Capture the cell that displays the provided text and extract its (X, Y) central coordinate. 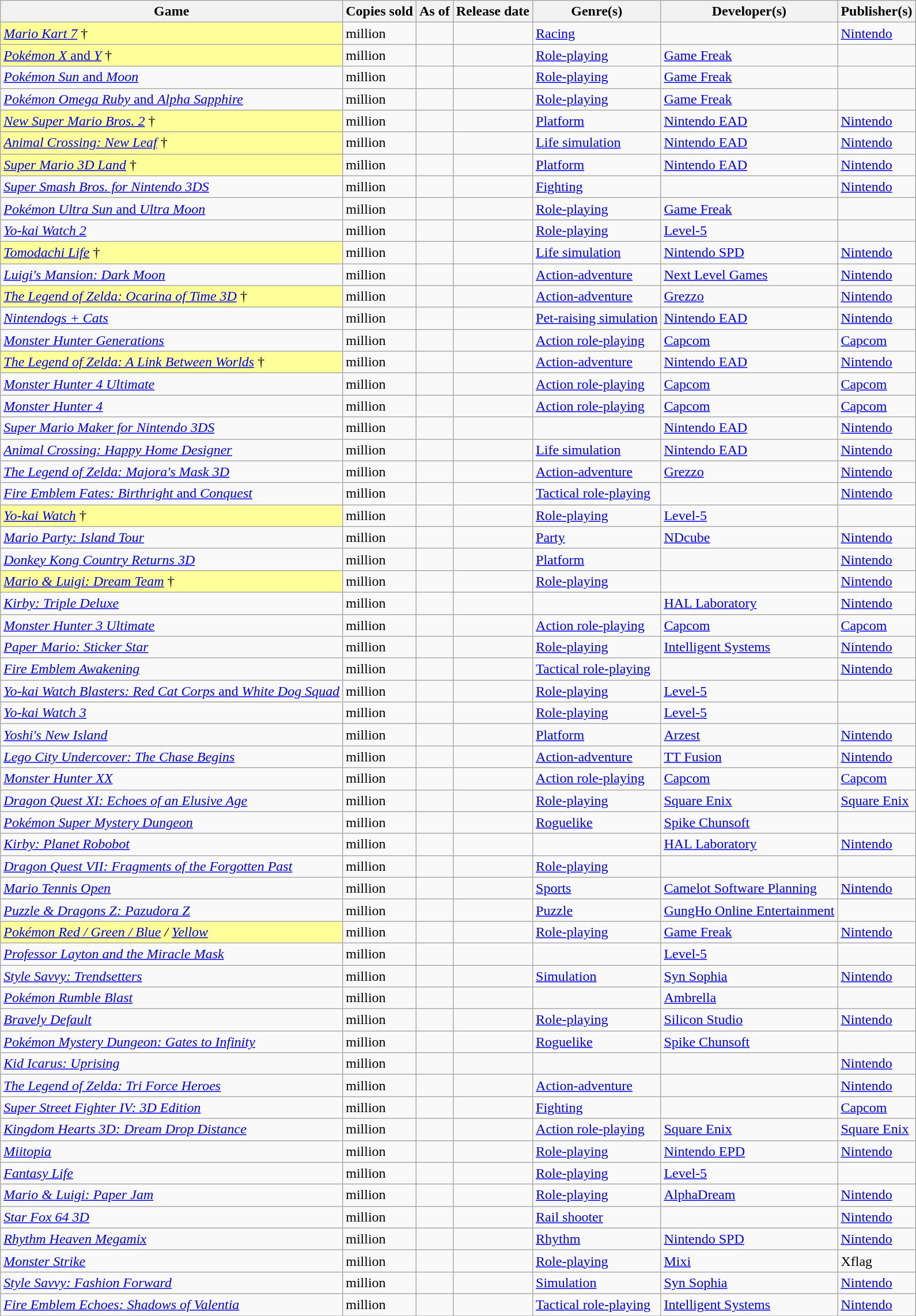
Bravely Default (172, 1020)
Super Mario Maker for Nintendo 3DS (172, 428)
Miitopia (172, 1151)
Monster Hunter 4 Ultimate (172, 384)
The Legend of Zelda: A Link Between Worlds † (172, 362)
Donkey Kong Country Returns 3D (172, 559)
Mario Tennis Open (172, 888)
Puzzle & Dragons Z: Pazudora Z (172, 910)
Racing (597, 33)
Pokémon Omega Ruby and Alpha Sapphire (172, 99)
Ambrella (749, 998)
Puzzle (597, 910)
Monster Hunter XX (172, 779)
Pokémon Rumble Blast (172, 998)
Monster Strike (172, 1261)
Mario Kart 7 † (172, 33)
Nintendogs + Cats (172, 318)
Pet-raising simulation (597, 318)
Game (172, 12)
Pokémon Sun and Moon (172, 77)
Developer(s) (749, 12)
Star Fox 64 3D (172, 1217)
Tomodachi Life † (172, 252)
New Super Mario Bros. 2 † (172, 121)
Rhythm Heaven Megamix (172, 1239)
Professor Layton and the Miracle Mask (172, 954)
TT Fusion (749, 757)
Publisher(s) (877, 12)
Yo-kai Watch 3 (172, 713)
Yo-kai Watch † (172, 515)
Luigi's Mansion: Dark Moon (172, 275)
Animal Crossing: New Leaf † (172, 143)
Monster Hunter Generations (172, 340)
NDcube (749, 537)
Party (597, 537)
Fantasy Life (172, 1173)
Fire Emblem Fates: Birthright and Conquest (172, 494)
Pokémon Mystery Dungeon: Gates to Infinity (172, 1042)
Rail shooter (597, 1217)
Animal Crossing: Happy Home Designer (172, 450)
Super Mario 3D Land † (172, 165)
Xflag (877, 1261)
Pokémon Ultra Sun and Ultra Moon (172, 208)
Fire Emblem Awakening (172, 669)
Pokémon Super Mystery Dungeon (172, 822)
Kirby: Planet Robobot (172, 844)
Fire Emblem Echoes: Shadows of Valentia (172, 1304)
Rhythm (597, 1239)
Mario Party: Island Tour (172, 537)
Monster Hunter 3 Ultimate (172, 625)
Style Savvy: Fashion Forward (172, 1283)
Yo-kai Watch 2 (172, 230)
Silicon Studio (749, 1020)
Next Level Games (749, 275)
Paper Mario: Sticker Star (172, 647)
GungHo Online Entertainment (749, 910)
Nintendo EPD (749, 1151)
Super Street Fighter IV: 3D Edition (172, 1108)
Mario & Luigi: Dream Team † (172, 581)
The Legend of Zelda: Tri Force Heroes (172, 1086)
Dragon Quest XI: Echoes of an Elusive Age (172, 801)
Dragon Quest VII: Fragments of the Forgotten Past (172, 866)
Copies sold (380, 12)
Kirby: Triple Deluxe (172, 603)
Pokémon Red / Green / Blue / Yellow (172, 932)
Camelot Software Planning (749, 888)
Yo-kai Watch Blasters: Red Cat Corps and White Dog Squad (172, 691)
Style Savvy: Trendsetters (172, 976)
Mixi (749, 1261)
AlphaDream (749, 1195)
Pokémon X and Y † (172, 55)
Lego City Undercover: The Chase Begins (172, 757)
Kingdom Hearts 3D: Dream Drop Distance (172, 1129)
Kid Icarus: Uprising (172, 1064)
Release date (493, 12)
Genre(s) (597, 12)
Monster Hunter 4 (172, 406)
Super Smash Bros. for Nintendo 3DS (172, 187)
Arzest (749, 735)
Yoshi's New Island (172, 735)
Sports (597, 888)
The Legend of Zelda: Majora's Mask 3D (172, 472)
The Legend of Zelda: Ocarina of Time 3D † (172, 297)
Mario & Luigi: Paper Jam (172, 1195)
As of (434, 12)
